Extract the (X, Y) coordinate from the center of the cell holding the provided text.  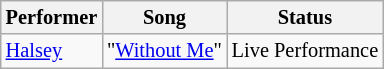
Status (305, 17)
Performer (52, 17)
"Without Me" (164, 51)
Live Performance (305, 51)
Song (164, 17)
Halsey (52, 51)
